Return (x, y) of the center of cell containing provided text 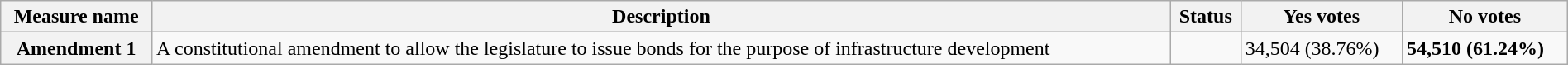
Amendment 1 (76, 48)
Status (1206, 17)
Description (661, 17)
A constitutional amendment to allow the legislature to issue bonds for the purpose of infrastructure development (661, 48)
No votes (1484, 17)
34,504 (38.76%) (1322, 48)
Measure name (76, 17)
Yes votes (1322, 17)
54,510 (61.24%) (1484, 48)
